Search for the cell housing the specified text and yield its (x, y) center coordinate. 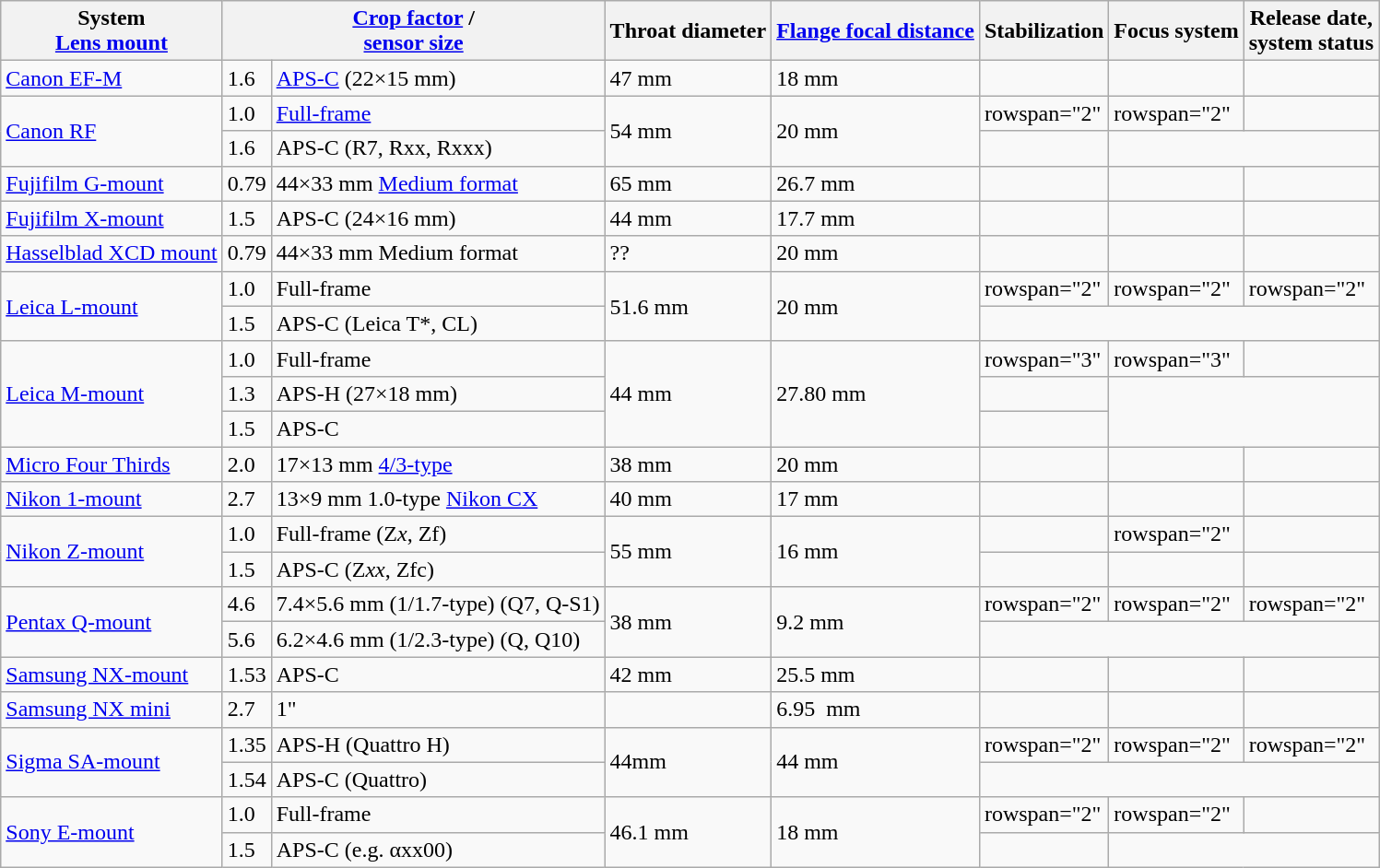
1.53 (247, 674)
1" (438, 710)
Crop factor /sensor size (413, 31)
1.3 (247, 393)
51.6 mm (688, 306)
16 mm (876, 552)
17.7 mm (876, 218)
27.80 mm (876, 393)
APS-C (22×15 mm) (438, 78)
1.54 (247, 780)
Stabilization (1044, 31)
APS-C (e.g. αxx00) (438, 850)
44mm (688, 762)
17×13 mm 4/3-type (438, 463)
26.7 mm (876, 183)
SystemLens mount (112, 31)
Micro Four Thirds (112, 463)
Hasselblad XCD mount (112, 253)
APS-C (24×16 mm) (438, 218)
Sony E-mount (112, 832)
APS-H (27×18 mm) (438, 393)
4.6 (247, 604)
25.5 mm (876, 674)
17 mm (876, 499)
Samsung NX-mount (112, 674)
Focus system (1176, 31)
6.95 mm (876, 710)
Flange focal distance (876, 31)
7.4×5.6 mm (1/1.7-type) (Q7, Q-S1) (438, 604)
Canon EF-M (112, 78)
6.2×4.6 mm (1/2.3-type) (Q, Q10) (438, 639)
Sigma SA-mount (112, 762)
47 mm (688, 78)
Nikon 1-mount (112, 499)
APS-H (Quattro H) (438, 745)
Samsung NX mini (112, 710)
65 mm (688, 183)
APS-C (Leica T*, CL) (438, 323)
42 mm (688, 674)
9.2 mm (876, 622)
2.0 (247, 463)
5.6 (247, 639)
40 mm (688, 499)
Throat diameter (688, 31)
54 mm (688, 131)
Nikon Z-mount (112, 552)
46.1 mm (688, 832)
Release date,system status (1311, 31)
Leica L-mount (112, 306)
Full-frame (Zx, Zf) (438, 534)
APS-C (R7, Rxx, Rxxx) (438, 148)
Fujifilm X-mount (112, 218)
13×9 mm 1.0-type Nikon CX (438, 499)
Pentax Q-mount (112, 622)
APS-C (Zxx, Zfc) (438, 569)
1.35 (247, 745)
APS-C (Quattro) (438, 780)
?? (688, 253)
Fujifilm G-mount (112, 183)
Canon RF (112, 131)
55 mm (688, 552)
Leica M-mount (112, 393)
